Search for the cell housing the specified text and yield its [X, Y] center coordinate. 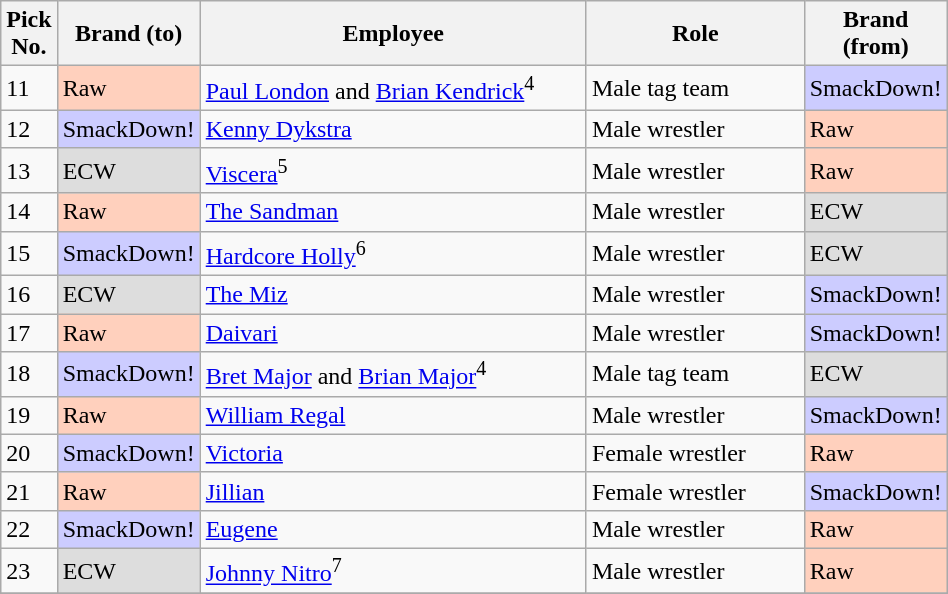
14 [29, 212]
22 [29, 529]
Role [695, 34]
Brand (from) [876, 34]
15 [29, 254]
21 [29, 491]
Pick No. [29, 34]
Bret Major and Brian Major4 [393, 374]
Johnny Nitro7 [393, 572]
Viscera5 [393, 170]
Jillian [393, 491]
Hardcore Holly6 [393, 254]
17 [29, 333]
20 [29, 453]
Employee [393, 34]
23 [29, 572]
13 [29, 170]
Brand (to) [128, 34]
19 [29, 415]
Daivari [393, 333]
11 [29, 88]
Kenny Dykstra [393, 129]
18 [29, 374]
Victoria [393, 453]
12 [29, 129]
William Regal [393, 415]
Paul London and Brian Kendrick4 [393, 88]
Eugene [393, 529]
The Sandman [393, 212]
16 [29, 295]
The Miz [393, 295]
